Search for the cell housing the specified text and yield its (x, y) center coordinate. 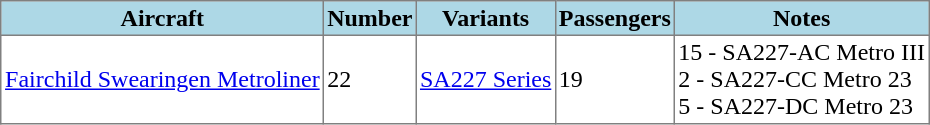
Number (370, 18)
15 - SA227-AC Metro III2 - SA227-CC Metro 235 - SA227-DC Metro 23 (802, 79)
SA227 Series (486, 79)
Passengers (614, 18)
Fairchild Swearingen Metroliner (162, 79)
Variants (486, 18)
22 (370, 79)
19 (614, 79)
Notes (802, 18)
Aircraft (162, 18)
